Scan for the cell matching the given text and deliver its [x, y] coordinate at center. 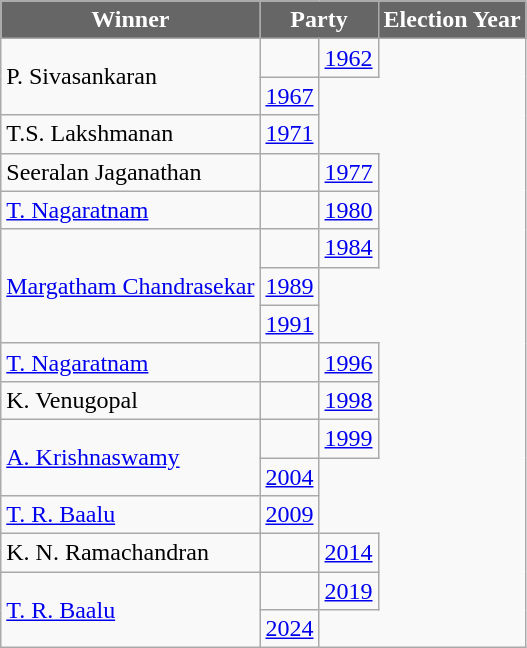
1977 [348, 172]
1998 [348, 400]
2009 [290, 515]
1980 [348, 210]
Margatham Chandrasekar [130, 286]
A. Krishnaswamy [130, 457]
2019 [348, 591]
2014 [348, 553]
Seeralan Jaganathan [130, 172]
1999 [348, 438]
T.S. Lakshmanan [130, 134]
1984 [348, 248]
Party [319, 20]
2024 [290, 629]
Winner [130, 20]
P. Sivasankaran [130, 77]
2004 [290, 477]
1996 [348, 362]
1971 [290, 134]
1962 [348, 58]
1989 [290, 286]
K. Venugopal [130, 400]
K. N. Ramachandran [130, 553]
1991 [290, 324]
1967 [290, 96]
Election Year [452, 20]
